Determine the (X, Y) coordinate at the center of the cell enclosing the given text.  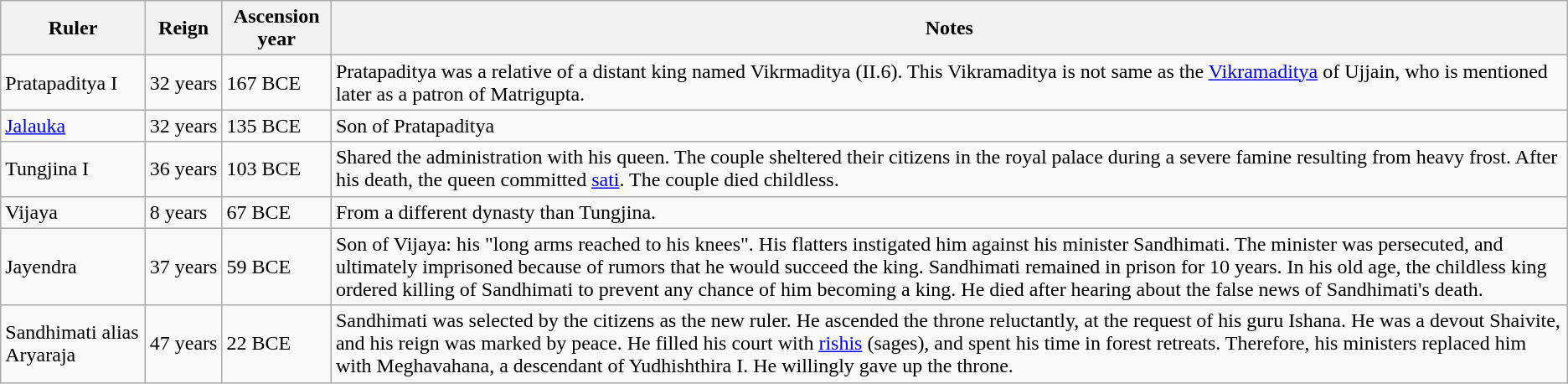
Jalauka (74, 126)
Vijaya (74, 212)
67 BCE (276, 212)
Jayendra (74, 267)
Notes (949, 29)
Reign (183, 29)
22 BCE (276, 344)
Sandhimati alias Aryaraja (74, 344)
37 years (183, 267)
36 years (183, 169)
167 BCE (276, 82)
From a different dynasty than Tungjina. (949, 212)
135 BCE (276, 126)
Ascension year (276, 29)
47 years (183, 344)
Pratapaditya I (74, 82)
59 BCE (276, 267)
103 BCE (276, 169)
Tungjina I (74, 169)
Son of Pratapaditya (949, 126)
8 years (183, 212)
Ruler (74, 29)
